Determine the (x, y) coordinate at the center of the cell enclosing the given text.  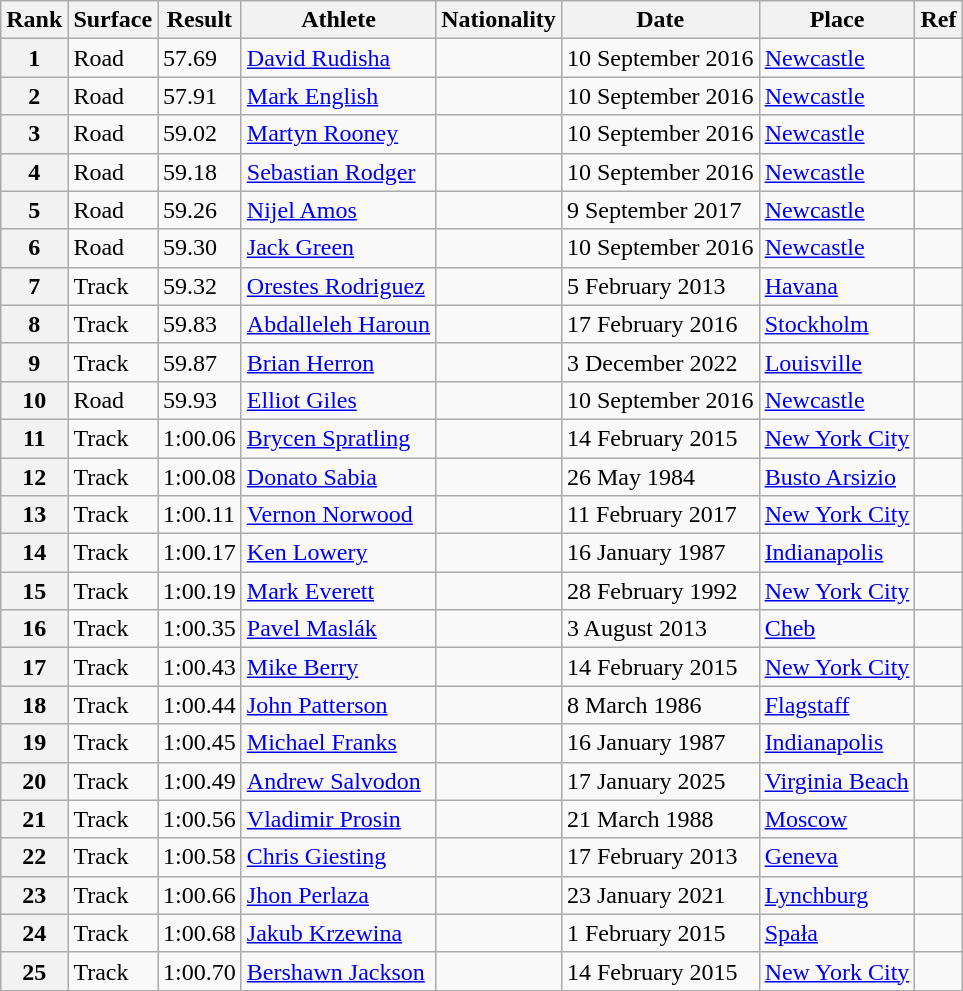
59.32 (200, 286)
6 (34, 248)
1 (34, 58)
John Patterson (338, 705)
1:00.11 (200, 515)
Louisville (837, 362)
Athlete (338, 20)
1:00.17 (200, 553)
Vernon Norwood (338, 515)
Stockholm (837, 324)
25 (34, 971)
Mark English (338, 96)
1:00.45 (200, 743)
Jhon Perlaza (338, 895)
4 (34, 172)
59.87 (200, 362)
Donato Sabia (338, 477)
Martyn Rooney (338, 134)
Jakub Krzewina (338, 933)
59.93 (200, 400)
59.18 (200, 172)
Nationality (499, 20)
21 (34, 819)
1:00.44 (200, 705)
Nijel Amos (338, 210)
7 (34, 286)
Pavel Maslák (338, 629)
1:00.35 (200, 629)
9 September 2017 (660, 210)
Jack Green (338, 248)
3 December 2022 (660, 362)
23 January 2021 (660, 895)
3 August 2013 (660, 629)
15 (34, 591)
19 (34, 743)
21 March 1988 (660, 819)
1:00.06 (200, 438)
Lynchburg (837, 895)
Rank (34, 20)
14 (34, 553)
Michael Franks (338, 743)
1:00.56 (200, 819)
1:00.49 (200, 781)
David Rudisha (338, 58)
1:00.58 (200, 857)
26 May 1984 (660, 477)
Elliot Giles (338, 400)
Cheb (837, 629)
Ref (938, 20)
59.26 (200, 210)
24 (34, 933)
59.83 (200, 324)
Havana (837, 286)
Andrew Salvodon (338, 781)
59.30 (200, 248)
8 (34, 324)
17 February 2016 (660, 324)
Brian Herron (338, 362)
11 February 2017 (660, 515)
1:00.19 (200, 591)
Result (200, 20)
Busto Arsizio (837, 477)
Ken Lowery (338, 553)
Surface (113, 20)
Mike Berry (338, 667)
18 (34, 705)
Orestes Rodriguez (338, 286)
57.69 (200, 58)
10 (34, 400)
17 February 2013 (660, 857)
Virginia Beach (837, 781)
13 (34, 515)
22 (34, 857)
8 March 1986 (660, 705)
Spała (837, 933)
17 January 2025 (660, 781)
Abdalleleh Haroun (338, 324)
Chris Giesting (338, 857)
5 February 2013 (660, 286)
16 (34, 629)
Mark Everett (338, 591)
Moscow (837, 819)
5 (34, 210)
1:00.43 (200, 667)
1:00.66 (200, 895)
57.91 (200, 96)
1 February 2015 (660, 933)
Geneva (837, 857)
59.02 (200, 134)
23 (34, 895)
12 (34, 477)
1:00.68 (200, 933)
1:00.70 (200, 971)
28 February 1992 (660, 591)
Brycen Spratling (338, 438)
11 (34, 438)
Bershawn Jackson (338, 971)
Sebastian Rodger (338, 172)
Place (837, 20)
17 (34, 667)
Vladimir Prosin (338, 819)
9 (34, 362)
Flagstaff (837, 705)
1:00.08 (200, 477)
2 (34, 96)
3 (34, 134)
Date (660, 20)
20 (34, 781)
